Return the [x, y] coordinate for the center point of the cell that contains the specified text.  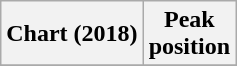
Chart (2018) [72, 34]
Peakposition [189, 34]
